For the text-containing cell, return its midpoint in (x, y) coordinate format. 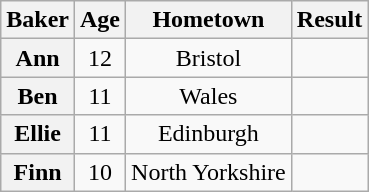
12 (100, 58)
Age (100, 20)
10 (100, 172)
Ellie (38, 134)
Baker (38, 20)
Bristol (209, 58)
Wales (209, 96)
Edinburgh (209, 134)
Ben (38, 96)
Finn (38, 172)
North Yorkshire (209, 172)
Ann (38, 58)
Result (329, 20)
Hometown (209, 20)
